Locate the cell with the specified text and output its (X, Y) center coordinate. 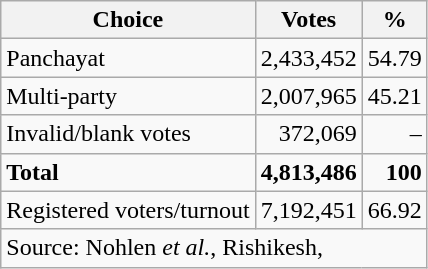
Total (128, 172)
2,007,965 (308, 96)
100 (394, 172)
7,192,451 (308, 210)
Registered voters/turnout (128, 210)
45.21 (394, 96)
– (394, 134)
54.79 (394, 58)
Panchayat (128, 58)
Multi-party (128, 96)
66.92 (394, 210)
% (394, 20)
372,069 (308, 134)
Choice (128, 20)
Source: Nohlen et al., Rishikesh, (214, 248)
Votes (308, 20)
4,813,486 (308, 172)
2,433,452 (308, 58)
Invalid/blank votes (128, 134)
